Determine the [X, Y] coordinate at the center of the cell enclosing the given text.  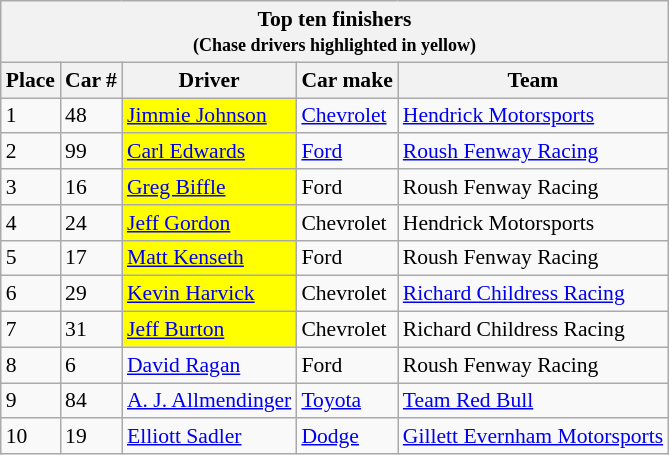
16 [91, 187]
Car make [346, 80]
4 [30, 223]
7 [30, 330]
Car # [91, 80]
Matt Kenseth [209, 258]
Carl Edwards [209, 152]
8 [30, 365]
29 [91, 294]
Place [30, 80]
Gillett Evernham Motorsports [533, 437]
19 [91, 437]
Toyota [346, 401]
Team [533, 80]
48 [91, 116]
Dodge [346, 437]
Driver [209, 80]
5 [30, 258]
Jimmie Johnson [209, 116]
1 [30, 116]
3 [30, 187]
9 [30, 401]
99 [91, 152]
Kevin Harvick [209, 294]
2 [30, 152]
David Ragan [209, 365]
Top ten finishers(Chase drivers highlighted in yellow) [334, 32]
17 [91, 258]
Jeff Gordon [209, 223]
84 [91, 401]
A. J. Allmendinger [209, 401]
Greg Biffle [209, 187]
Jeff Burton [209, 330]
24 [91, 223]
Team Red Bull [533, 401]
10 [30, 437]
Elliott Sadler [209, 437]
31 [91, 330]
